Identify which cell holds the provided text, then report its (x, y) central coordinate. 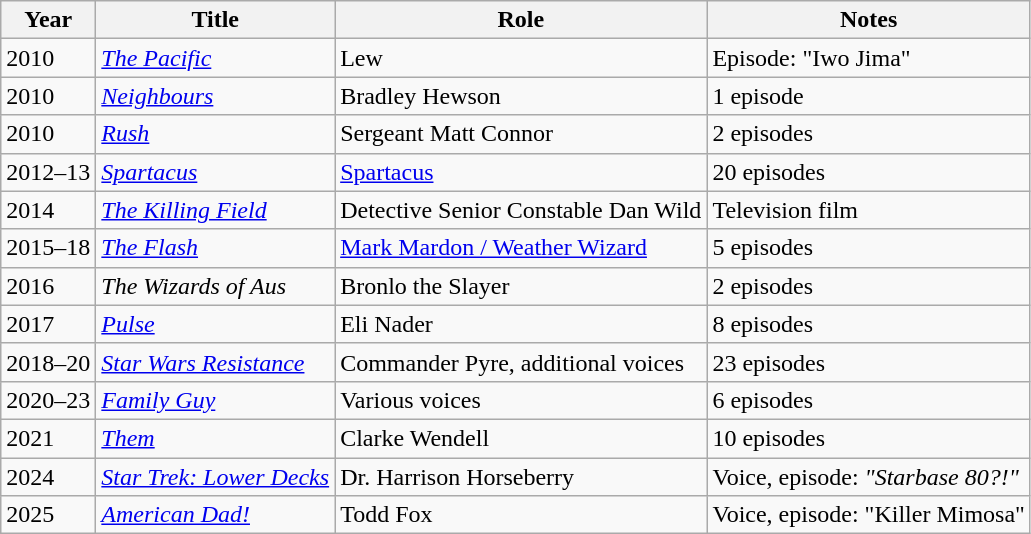
23 episodes (869, 362)
Episode: "Iwo Jima" (869, 58)
Detective Senior Constable Dan Wild (521, 210)
Dr. Harrison Horseberry (521, 477)
2012–13 (48, 172)
Clarke Wendell (521, 438)
Them (216, 438)
Todd Fox (521, 515)
Sergeant Matt Connor (521, 134)
2020–23 (48, 400)
2021 (48, 438)
2016 (48, 286)
The Pacific (216, 58)
Commander Pyre, additional voices (521, 362)
Notes (869, 20)
Bronlo the Slayer (521, 286)
10 episodes (869, 438)
2017 (48, 324)
20 episodes (869, 172)
Star Trek: Lower Decks (216, 477)
Mark Mardon / Weather Wizard (521, 248)
2018–20 (48, 362)
The Flash (216, 248)
5 episodes (869, 248)
Role (521, 20)
2014 (48, 210)
Voice, episode: "Killer Mimosa" (869, 515)
1 episode (869, 96)
2025 (48, 515)
Pulse (216, 324)
Eli Nader (521, 324)
Lew (521, 58)
6 episodes (869, 400)
Star Wars Resistance (216, 362)
2024 (48, 477)
Various voices (521, 400)
8 episodes (869, 324)
Rush (216, 134)
The Killing Field (216, 210)
Family Guy (216, 400)
Title (216, 20)
The Wizards of Aus (216, 286)
2015–18 (48, 248)
American Dad! (216, 515)
Television film (869, 210)
Voice, episode: "Starbase 80?!" (869, 477)
Year (48, 20)
Bradley Hewson (521, 96)
Neighbours (216, 96)
